Identify which cell holds the provided text, then report its (X, Y) central coordinate. 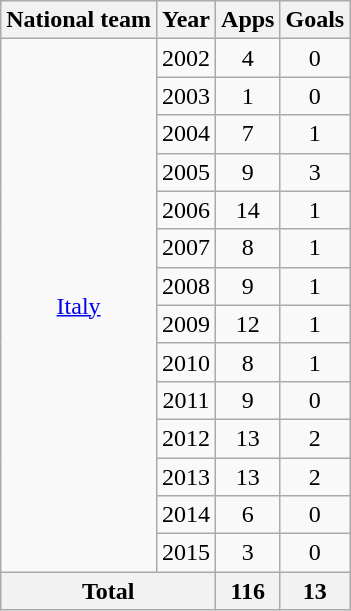
2002 (186, 58)
2014 (186, 515)
2012 (186, 438)
2013 (186, 477)
12 (248, 324)
2007 (186, 248)
6 (248, 515)
2003 (186, 96)
14 (248, 210)
116 (248, 591)
Goals (315, 20)
National team (79, 20)
2011 (186, 400)
2005 (186, 172)
4 (248, 58)
2010 (186, 362)
2015 (186, 553)
Italy (79, 306)
Total (108, 591)
2006 (186, 210)
Apps (248, 20)
2004 (186, 134)
Year (186, 20)
7 (248, 134)
2009 (186, 324)
2008 (186, 286)
